Return (x, y) of the center of cell containing provided text 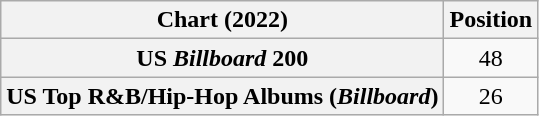
26 (491, 96)
US Billboard 200 (222, 58)
48 (491, 58)
Position (491, 20)
Chart (2022) (222, 20)
US Top R&B/Hip-Hop Albums (Billboard) (222, 96)
